Output the (x, y) coordinate of the center of the cell containing the given text.  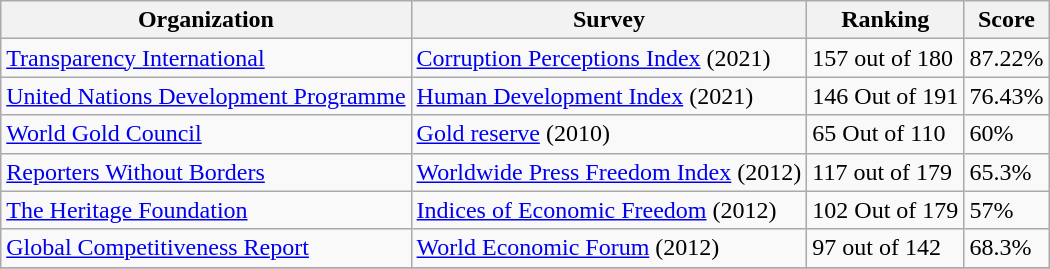
Score (1006, 20)
60% (1006, 134)
157 out of 180 (886, 58)
Reporters Without Borders (206, 172)
117 out of 179 (886, 172)
United Nations Development Programme (206, 96)
Corruption Perceptions Index (2021) (609, 58)
World Gold Council (206, 134)
76.43% (1006, 96)
65.3% (1006, 172)
Worldwide Press Freedom Index (2012) (609, 172)
Gold reserve (2010) (609, 134)
World Economic Forum (2012) (609, 248)
146 Out of 191 (886, 96)
Survey (609, 20)
Organization (206, 20)
The Heritage Foundation (206, 210)
87.22% (1006, 58)
57% (1006, 210)
Transparency International (206, 58)
Ranking (886, 20)
68.3% (1006, 248)
102 Out of 179 (886, 210)
Global Competitiveness Report (206, 248)
65 Out of 110 (886, 134)
97 out of 142 (886, 248)
Indices of Economic Freedom (2012) (609, 210)
Human Development Index (2021) (609, 96)
